Output the (X, Y) coordinate of the center of the cell containing the given text.  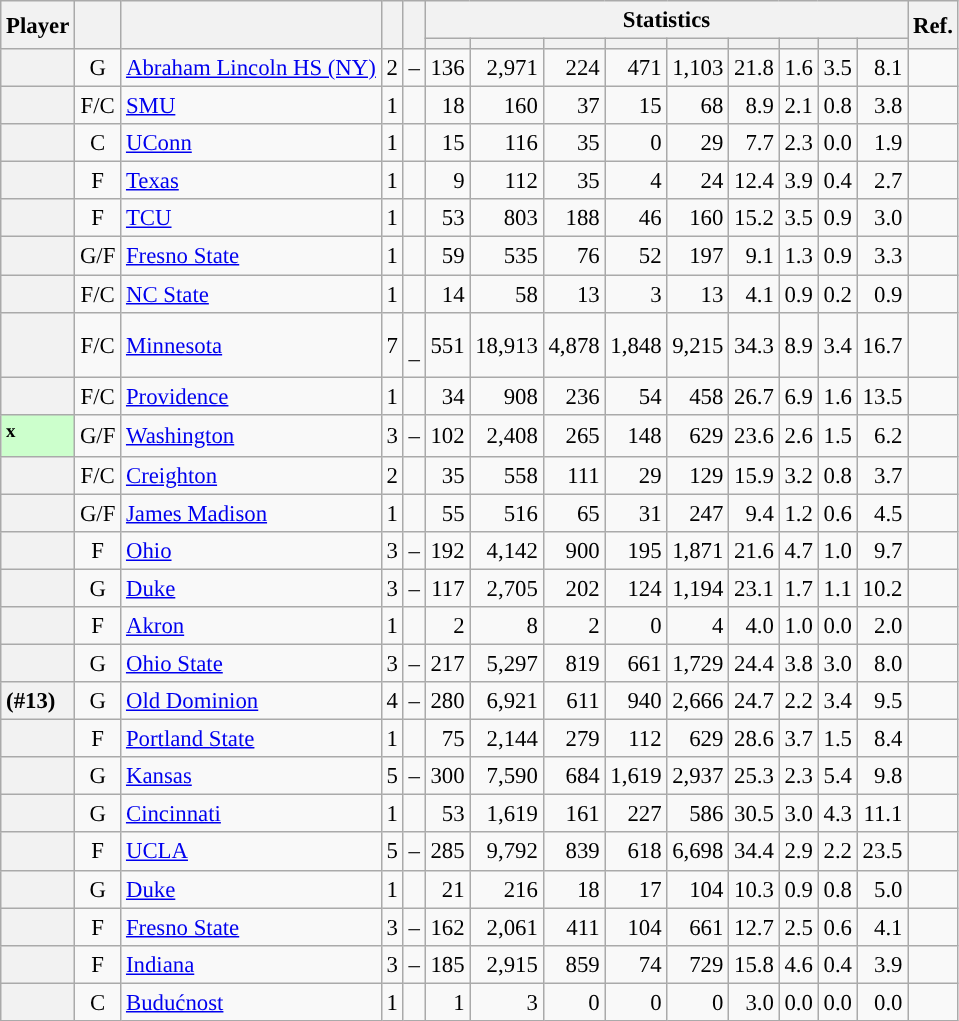
129 (698, 476)
1.3 (798, 256)
162 (448, 927)
54 (636, 396)
65 (574, 513)
2.5 (798, 927)
227 (636, 814)
2,408 (506, 435)
58 (506, 294)
3.3 (882, 256)
24.4 (754, 664)
Old Dominion (252, 701)
13.5 (882, 396)
8 (506, 626)
586 (698, 814)
8.1 (882, 68)
12.4 (754, 181)
59 (448, 256)
5.0 (882, 889)
1.7 (798, 588)
23.6 (754, 435)
2.9 (798, 852)
16.7 (882, 344)
161 (574, 814)
21.8 (754, 68)
516 (506, 513)
236 (574, 396)
21 (448, 889)
15.8 (754, 964)
28.6 (754, 739)
148 (636, 435)
4.6 (798, 964)
Budućnost (252, 1002)
411 (574, 927)
Providence (252, 396)
17 (636, 889)
9.1 (754, 256)
25.3 (754, 776)
8.0 (882, 664)
75 (448, 739)
9 (448, 181)
24 (698, 181)
15.9 (754, 476)
23.5 (882, 852)
2.0 (882, 626)
Akron (252, 626)
285 (448, 852)
111 (574, 476)
34.3 (754, 344)
2,144 (506, 739)
2,915 (506, 964)
2.7 (882, 181)
116 (506, 143)
1.2 (798, 513)
10.3 (754, 889)
458 (698, 396)
4.5 (882, 513)
4.3 (838, 814)
4,142 (506, 551)
Kansas (252, 776)
202 (574, 588)
9.5 (882, 701)
224 (574, 68)
7,590 (506, 776)
265 (574, 435)
68 (698, 106)
Texas (252, 181)
9,792 (506, 852)
280 (448, 701)
34 (448, 396)
1,729 (698, 664)
Ohio State (252, 664)
46 (636, 219)
4.7 (798, 551)
819 (574, 664)
2,705 (506, 588)
6.2 (882, 435)
611 (574, 701)
900 (574, 551)
2,937 (698, 776)
300 (448, 776)
23.1 (754, 588)
102 (448, 435)
24.7 (754, 701)
26.7 (754, 396)
217 (448, 664)
15.2 (754, 219)
551 (448, 344)
1,194 (698, 588)
1,103 (698, 68)
55 (448, 513)
1.9 (882, 143)
192 (448, 551)
9.8 (882, 776)
1,871 (698, 551)
52 (636, 256)
729 (698, 964)
5.4 (838, 776)
195 (636, 551)
Ohio (252, 551)
247 (698, 513)
14 (448, 294)
5,297 (506, 664)
2,971 (506, 68)
18,913 (506, 344)
11.1 (882, 814)
UCLA (252, 852)
279 (574, 739)
NC State (252, 294)
136 (448, 68)
197 (698, 256)
839 (574, 852)
76 (574, 256)
471 (636, 68)
x (38, 435)
31 (636, 513)
940 (636, 701)
618 (636, 852)
6.9 (798, 396)
7.7 (754, 143)
8.4 (882, 739)
535 (506, 256)
803 (506, 219)
10.2 (882, 588)
9.4 (754, 513)
216 (506, 889)
2,061 (506, 927)
6,698 (698, 852)
Cincinnati (252, 814)
2.6 (798, 435)
908 (506, 396)
117 (448, 588)
4,878 (574, 344)
Ref. (933, 25)
0.2 (838, 294)
124 (636, 588)
859 (574, 964)
37 (574, 106)
188 (574, 219)
6,921 (506, 701)
UConn (252, 143)
9,215 (698, 344)
4.0 (754, 626)
2,666 (698, 701)
12.7 (754, 927)
21.6 (754, 551)
Washington (252, 435)
185 (448, 964)
Portland State (252, 739)
Statistics (666, 20)
74 (636, 964)
1.1 (838, 588)
Abraham Lincoln HS (NY) (252, 68)
Player (38, 25)
34.4 (754, 852)
558 (506, 476)
TCU (252, 219)
684 (574, 776)
3.2 (798, 476)
SMU (252, 106)
30.5 (754, 814)
James Madison (252, 513)
Minnesota (252, 344)
(#13) (38, 701)
Indiana (252, 964)
7 (392, 344)
9.7 (882, 551)
Creighton (252, 476)
2.1 (798, 106)
1,848 (636, 344)
